Return [x, y] of the center of cell containing provided text 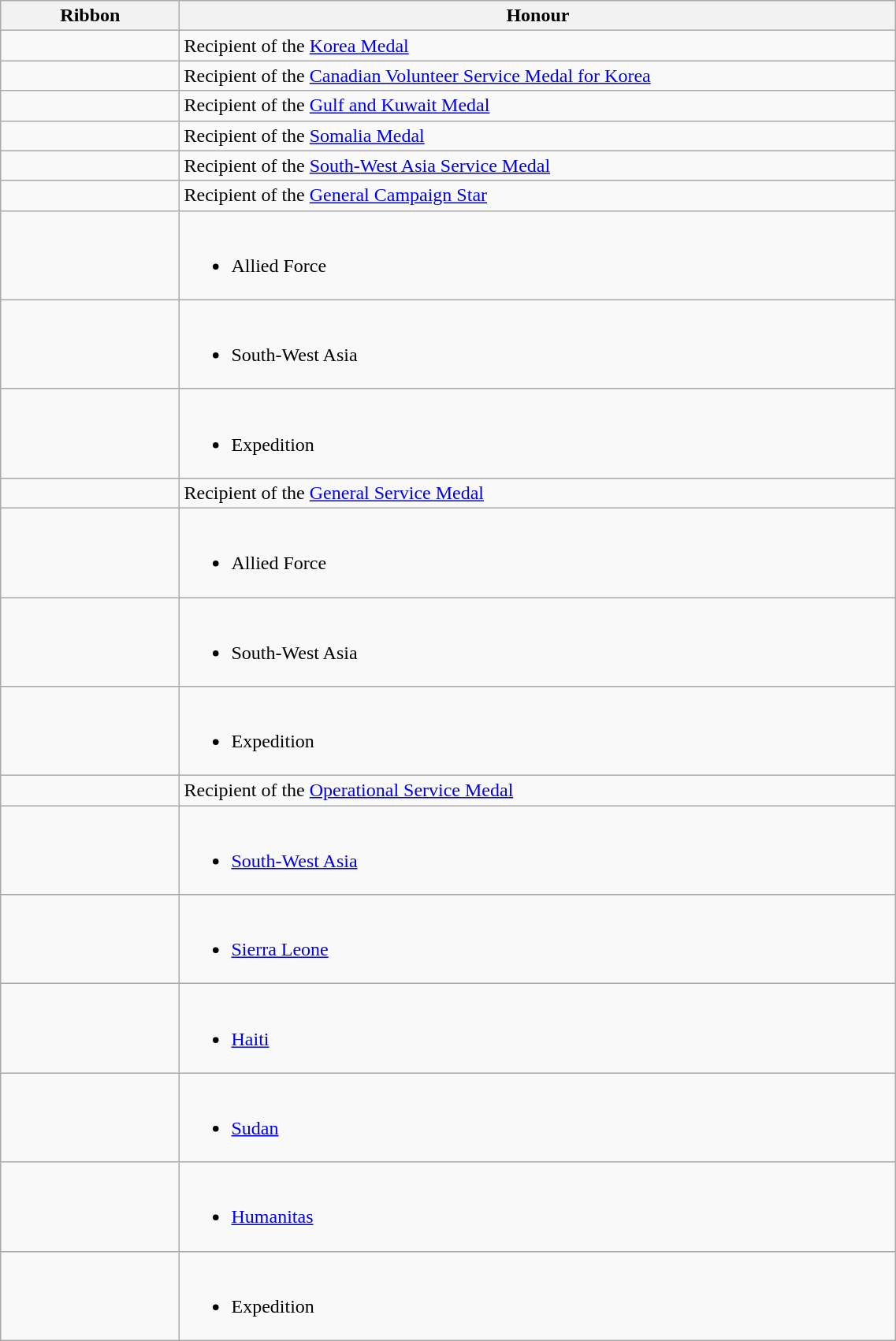
Recipient of the General Campaign Star [537, 196]
Recipient of the General Service Medal [537, 493]
Recipient of the Canadian Volunteer Service Medal for Korea [537, 76]
Honour [537, 16]
Haiti [537, 1028]
Humanitas [537, 1206]
Ribbon [90, 16]
Sudan [537, 1118]
Recipient of the Gulf and Kuwait Medal [537, 106]
Sierra Leone [537, 940]
Recipient of the Korea Medal [537, 46]
Recipient of the Somalia Medal [537, 136]
Recipient of the South-West Asia Service Medal [537, 166]
Recipient of the Operational Service Medal [537, 791]
